Capture the cell that displays the provided text and extract its (x, y) central coordinate. 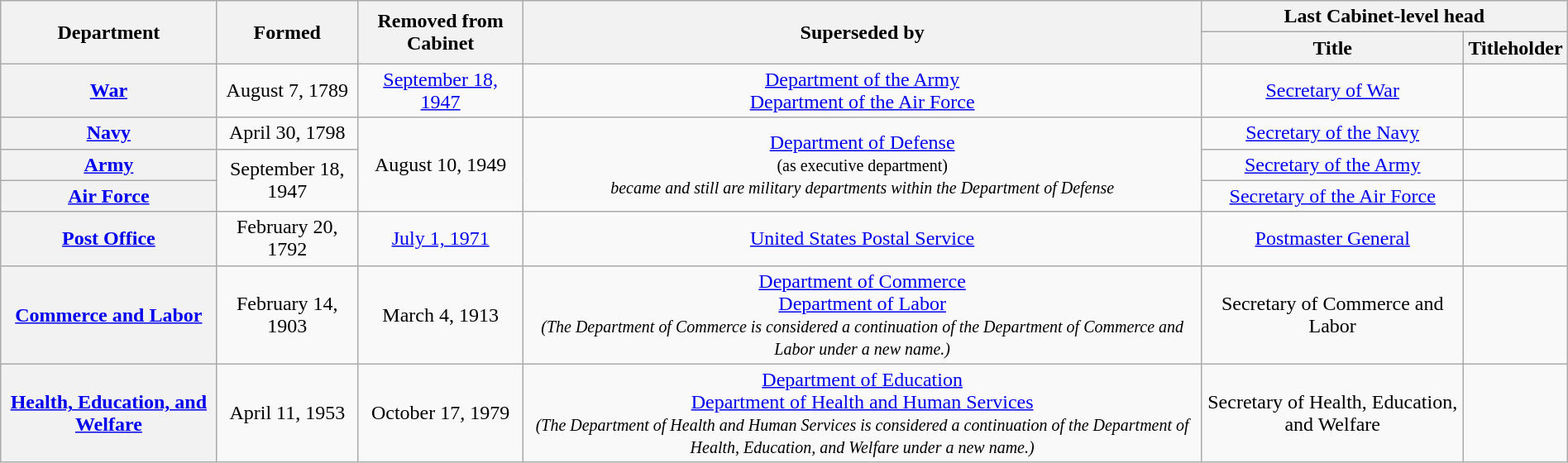
Title (1333, 48)
Secretary of the Army (1333, 165)
Postmaster General (1333, 238)
Department of Defense(as executive department)became and still are military departments within the Department of Defense (863, 165)
Secretary of the Navy (1333, 133)
War (109, 91)
United States Postal Service (863, 238)
Army (109, 165)
Navy (109, 133)
Formed (288, 32)
Titleholder (1515, 48)
Removed from Cabinet (441, 32)
February 14, 1903 (288, 314)
October 17, 1979 (441, 413)
Secretary of Commerce and Labor (1333, 314)
August 10, 1949 (441, 165)
Superseded by (863, 32)
Post Office (109, 238)
April 30, 1798 (288, 133)
July 1, 1971 (441, 238)
Commerce and Labor (109, 314)
April 11, 1953 (288, 413)
Secretary of War (1333, 91)
March 4, 1913 (441, 314)
Secretary of the Air Force (1333, 196)
Air Force (109, 196)
August 7, 1789 (288, 91)
Department (109, 32)
Last Cabinet-level head (1384, 17)
Health, Education, and Welfare (109, 413)
Department of the ArmyDepartment of the Air Force (863, 91)
February 20, 1792 (288, 238)
Secretary of Health, Education, and Welfare (1333, 413)
